Return the [X, Y] coordinate for the center point of the cell that contains the specified text.  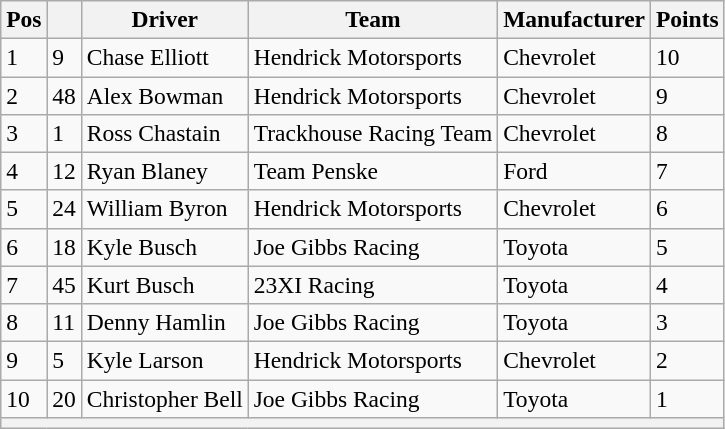
11 [64, 322]
Points [687, 19]
Alex Bowman [164, 95]
Kurt Busch [164, 285]
12 [64, 171]
48 [64, 95]
18 [64, 247]
Christopher Bell [164, 398]
Ross Chastain [164, 133]
24 [64, 209]
Ford [574, 171]
Kyle Busch [164, 247]
Pos [24, 19]
Chase Elliott [164, 57]
23XI Racing [372, 285]
Driver [164, 19]
Ryan Blaney [164, 171]
Denny Hamlin [164, 322]
45 [64, 285]
William Byron [164, 209]
20 [64, 398]
Kyle Larson [164, 360]
Team Penske [372, 171]
Trackhouse Racing Team [372, 133]
Team [372, 19]
Manufacturer [574, 19]
